Pinpoint the cell where the given text exists, returning its [X, Y] midpoint coordinate. 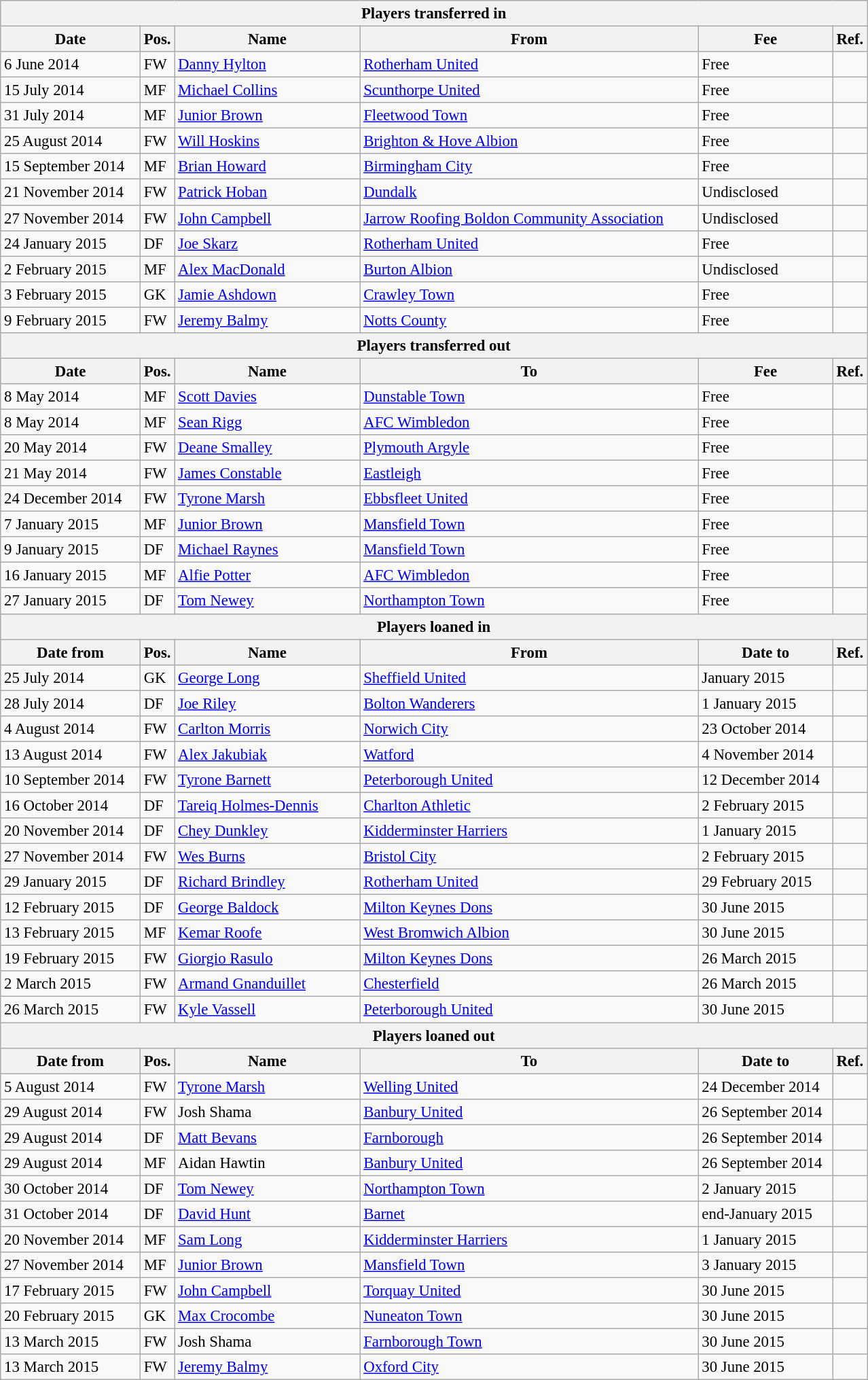
Bristol City [529, 857]
6 June 2014 [71, 65]
Armand Gnanduillet [268, 985]
Welling United [529, 1086]
Sean Rigg [268, 422]
3 January 2015 [765, 1265]
Michael Raynes [268, 550]
Dundalk [529, 192]
3 February 2015 [71, 294]
Players transferred out [434, 346]
West Bromwich Albion [529, 933]
Players loaned out [434, 1036]
13 August 2014 [71, 754]
George Long [268, 677]
Burton Albion [529, 269]
Scott Davies [268, 397]
15 July 2014 [71, 90]
Torquay United [529, 1291]
30 October 2014 [71, 1188]
Nuneaton Town [529, 1316]
31 July 2014 [71, 116]
Ebbsfleet United [529, 499]
16 January 2015 [71, 576]
Joe Skarz [268, 243]
25 August 2014 [71, 141]
Deane Smalley [268, 448]
16 October 2014 [71, 805]
Danny Hylton [268, 65]
27 January 2015 [71, 601]
January 2015 [765, 677]
2 March 2015 [71, 985]
Chey Dunkley [268, 831]
Jamie Ashdown [268, 294]
24 January 2015 [71, 243]
David Hunt [268, 1214]
20 February 2015 [71, 1316]
Farnborough [529, 1137]
Barnet [529, 1214]
Jarrow Roofing Boldon Community Association [529, 218]
Plymouth Argyle [529, 448]
29 January 2015 [71, 882]
21 November 2014 [71, 192]
Alex Jakubiak [268, 754]
Matt Bevans [268, 1137]
19 February 2015 [71, 959]
Bolton Wanderers [529, 703]
Will Hoskins [268, 141]
Michael Collins [268, 90]
Norwich City [529, 729]
7 January 2015 [71, 525]
Eastleigh [529, 474]
Watford [529, 754]
Dunstable Town [529, 397]
Crawley Town [529, 294]
4 August 2014 [71, 729]
Tareiq Holmes-Dennis [268, 805]
Joe Riley [268, 703]
Carlton Morris [268, 729]
Birmingham City [529, 166]
end-January 2015 [765, 1214]
9 January 2015 [71, 550]
Giorgio Rasulo [268, 959]
12 February 2015 [71, 908]
5 August 2014 [71, 1086]
Fleetwood Town [529, 116]
Brighton & Hove Albion [529, 141]
10 September 2014 [71, 780]
James Constable [268, 474]
25 July 2014 [71, 677]
4 November 2014 [765, 754]
Scunthorpe United [529, 90]
Richard Brindley [268, 882]
2 January 2015 [765, 1188]
Charlton Athletic [529, 805]
12 December 2014 [765, 780]
Aidan Hawtin [268, 1163]
15 September 2014 [71, 166]
20 May 2014 [71, 448]
Tyrone Barnett [268, 780]
Alfie Potter [268, 576]
28 July 2014 [71, 703]
Sheffield United [529, 677]
13 February 2015 [71, 933]
Players transferred in [434, 14]
Kyle Vassell [268, 1010]
Farnborough Town [529, 1342]
Max Crocombe [268, 1316]
Wes Burns [268, 857]
Oxford City [529, 1367]
Kemar Roofe [268, 933]
Players loaned in [434, 626]
Chesterfield [529, 985]
George Baldock [268, 908]
17 February 2015 [71, 1291]
29 February 2015 [765, 882]
Alex MacDonald [268, 269]
31 October 2014 [71, 1214]
9 February 2015 [71, 320]
Sam Long [268, 1239]
Patrick Hoban [268, 192]
23 October 2014 [765, 729]
Brian Howard [268, 166]
Notts County [529, 320]
21 May 2014 [71, 474]
